Output the (x, y) coordinate of the center of the cell containing the given text.  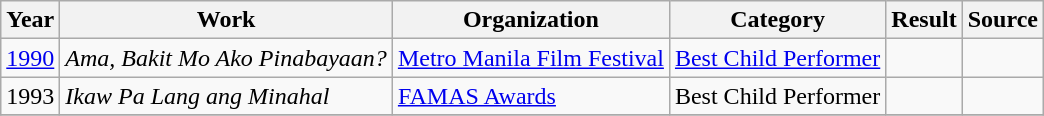
Ikaw Pa Lang ang Minahal (226, 96)
1993 (30, 96)
Metro Manila Film Festival (530, 58)
Source (1002, 20)
Organization (530, 20)
Year (30, 20)
Category (777, 20)
Work (226, 20)
1990 (30, 58)
FAMAS Awards (530, 96)
Ama, Bakit Mo Ako Pinabayaan? (226, 58)
Result (924, 20)
